Determine the [X, Y] coordinate at the center of the cell enclosing the given text.  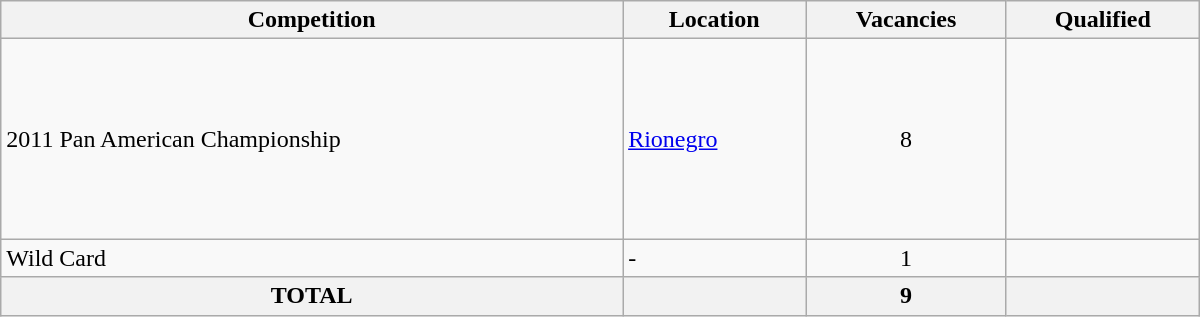
8 [906, 139]
- [714, 258]
1 [906, 258]
Location [714, 20]
Vacancies [906, 20]
9 [906, 296]
TOTAL [312, 296]
Competition [312, 20]
Qualified [1102, 20]
Rionegro [714, 139]
2011 Pan American Championship [312, 139]
Wild Card [312, 258]
